Return the (x, y) coordinate for the center point of the cell that contains the specified text.  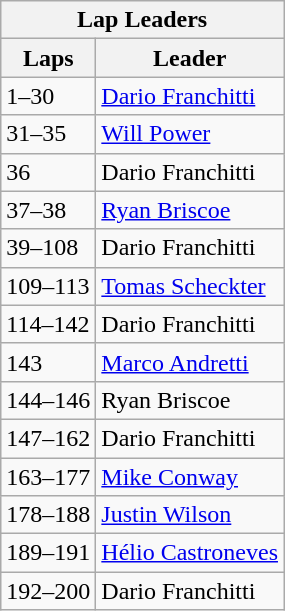
114–142 (48, 324)
Justin Wilson (190, 515)
163–177 (48, 477)
144–146 (48, 400)
37–38 (48, 210)
Marco Andretti (190, 362)
178–188 (48, 515)
192–200 (48, 591)
143 (48, 362)
Tomas Scheckter (190, 286)
189–191 (48, 553)
Leader (190, 58)
31–35 (48, 134)
Will Power (190, 134)
Mike Conway (190, 477)
Lap Leaders (142, 20)
39–108 (48, 248)
147–162 (48, 438)
Laps (48, 58)
109–113 (48, 286)
1–30 (48, 96)
Hélio Castroneves (190, 553)
36 (48, 172)
